Return the [X, Y] coordinate for the center point of the cell that contains the specified text.  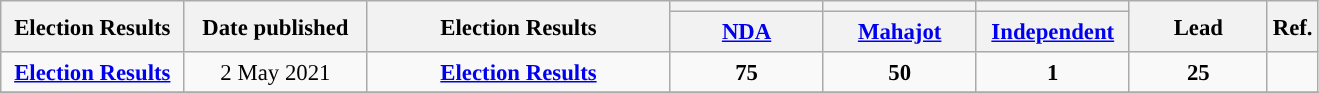
Independent [1052, 32]
NDA [746, 32]
2 May 2021 [276, 72]
Date published [276, 26]
25 [1198, 72]
Ref. [1292, 26]
1 [1052, 72]
75 [746, 72]
Mahajot [900, 32]
Lead [1198, 26]
50 [900, 72]
